Pinpoint the cell where the given text exists, returning its [x, y] midpoint coordinate. 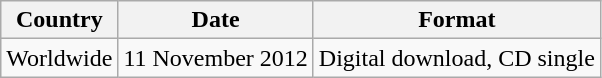
11 November 2012 [216, 58]
Digital download, CD single [456, 58]
Worldwide [60, 58]
Country [60, 20]
Format [456, 20]
Date [216, 20]
